Capture the cell that displays the provided text and extract its [X, Y] central coordinate. 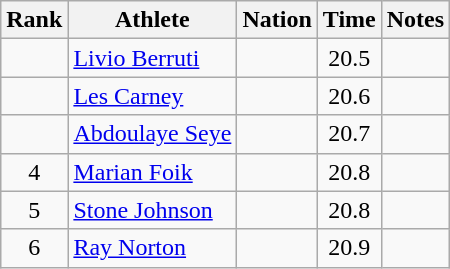
20.7 [349, 134]
4 [34, 172]
Notes [415, 20]
Stone Johnson [152, 210]
Nation [277, 20]
Abdoulaye Seye [152, 134]
20.9 [349, 248]
20.5 [349, 58]
5 [34, 210]
20.6 [349, 96]
Time [349, 20]
Livio Berruti [152, 58]
6 [34, 248]
Ray Norton [152, 248]
Rank [34, 20]
Athlete [152, 20]
Les Carney [152, 96]
Marian Foik [152, 172]
